Identify which cell holds the provided text, then report its [x, y] central coordinate. 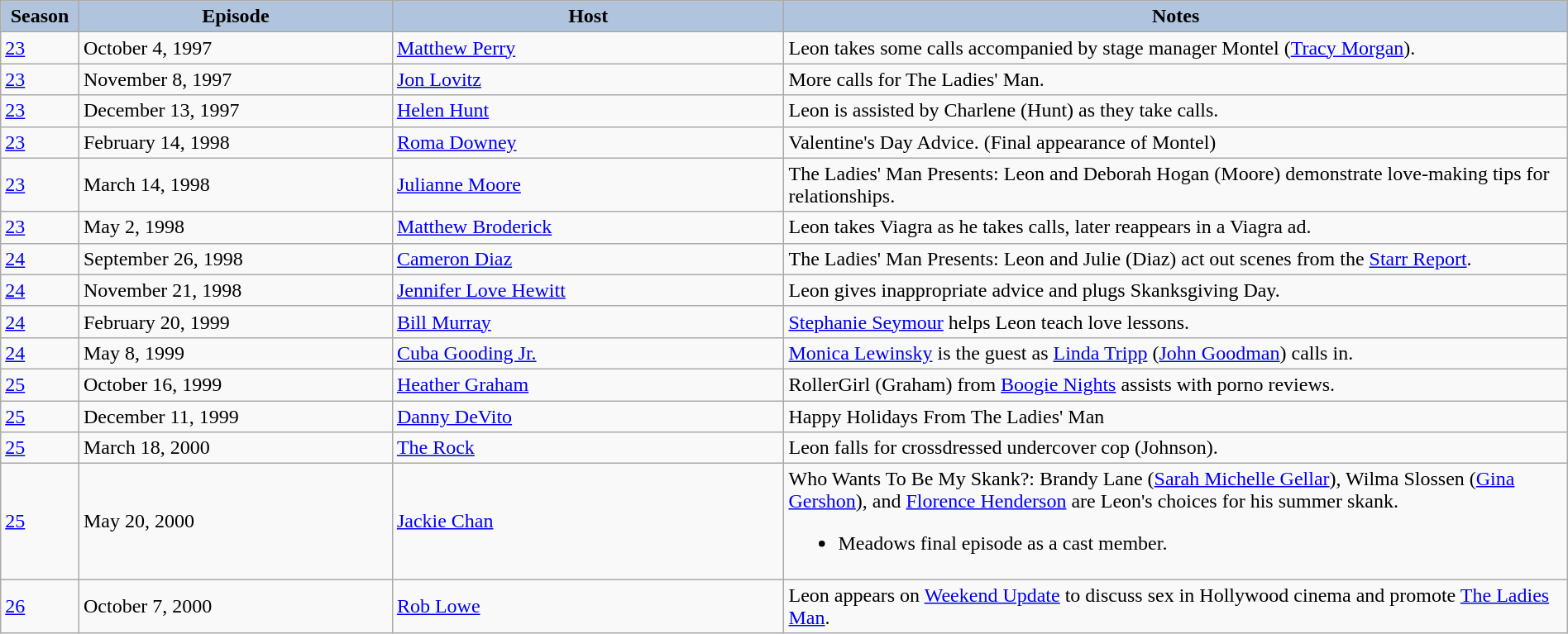
Stephanie Seymour helps Leon teach love lessons. [1176, 322]
Episode [235, 17]
26 [40, 607]
February 20, 1999 [235, 322]
September 26, 1998 [235, 259]
Happy Holidays From The Ladies' Man [1176, 416]
Jon Lovitz [588, 79]
Cuba Gooding Jr. [588, 353]
Matthew Broderick [588, 227]
Julianne Moore [588, 185]
November 21, 1998 [235, 290]
Heather Graham [588, 384]
Helen Hunt [588, 111]
The Ladies' Man Presents: Leon and Julie (Diaz) act out scenes from the Starr Report. [1176, 259]
Notes [1176, 17]
Leon takes some calls accompanied by stage manager Montel (Tracy Morgan). [1176, 48]
Bill Murray [588, 322]
Cameron Diaz [588, 259]
February 14, 1998 [235, 142]
October 16, 1999 [235, 384]
Season [40, 17]
May 20, 2000 [235, 522]
More calls for The Ladies' Man. [1176, 79]
Danny DeVito [588, 416]
Jackie Chan [588, 522]
Rob Lowe [588, 607]
Host [588, 17]
Leon appears on Weekend Update to discuss sex in Hollywood cinema and promote The Ladies Man. [1176, 607]
The Rock [588, 448]
Leon falls for crossdressed undercover cop (Johnson). [1176, 448]
Leon takes Viagra as he takes calls, later reappears in a Viagra ad. [1176, 227]
October 4, 1997 [235, 48]
RollerGirl (Graham) from Boogie Nights assists with porno reviews. [1176, 384]
Jennifer Love Hewitt [588, 290]
March 14, 1998 [235, 185]
Roma Downey [588, 142]
Leon is assisted by Charlene (Hunt) as they take calls. [1176, 111]
May 2, 1998 [235, 227]
The Ladies' Man Presents: Leon and Deborah Hogan (Moore) demonstrate love-making tips for relationships. [1176, 185]
Leon gives inappropriate advice and plugs Skanksgiving Day. [1176, 290]
November 8, 1997 [235, 79]
December 11, 1999 [235, 416]
October 7, 2000 [235, 607]
Monica Lewinsky is the guest as Linda Tripp (John Goodman) calls in. [1176, 353]
Matthew Perry [588, 48]
Valentine's Day Advice. (Final appearance of Montel) [1176, 142]
May 8, 1999 [235, 353]
December 13, 1997 [235, 111]
March 18, 2000 [235, 448]
